Scan for the cell matching the given text and deliver its (X, Y) coordinate at center. 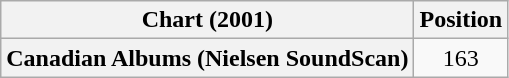
163 (461, 58)
Canadian Albums (Nielsen SoundScan) (208, 58)
Position (461, 20)
Chart (2001) (208, 20)
